Identify which cell holds the provided text, then report its (X, Y) central coordinate. 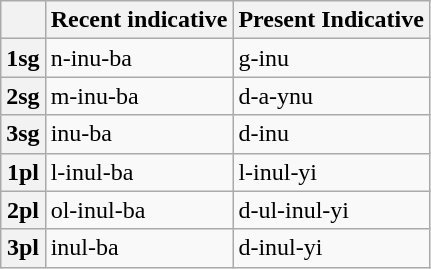
Present Indicative (332, 20)
l-inul-yi (332, 172)
ol-inul-ba (139, 210)
1sg (23, 58)
inul-ba (139, 248)
m-inu-ba (139, 96)
n-inu-ba (139, 58)
l-inul-ba (139, 172)
3pl (23, 248)
inu-ba (139, 134)
3sg (23, 134)
1pl (23, 172)
d-inul-yi (332, 248)
d-ul-inul-yi (332, 210)
d-inu (332, 134)
d-a-ynu (332, 96)
2pl (23, 210)
2sg (23, 96)
Recent indicative (139, 20)
g-inu (332, 58)
